Return the (x, y) coordinate for the center point of the cell that contains the specified text.  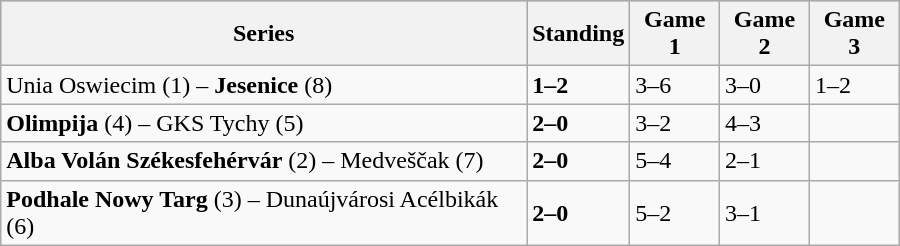
Game 2 (765, 34)
Game 1 (675, 34)
Olimpija (4) – GKS Tychy (5) (264, 123)
4–3 (765, 123)
5–2 (675, 212)
Unia Oswiecim (1) – Jesenice (8) (264, 85)
5–4 (675, 161)
Series (264, 34)
3–1 (765, 212)
3–2 (675, 123)
Alba Volán Székesfehérvár (2) – Medveščak (7) (264, 161)
3–0 (765, 85)
Game 3 (854, 34)
Standing (578, 34)
Podhale Nowy Targ (3) – Dunaújvárosi Acélbikák (6) (264, 212)
2–1 (765, 161)
3–6 (675, 85)
